Provide the [X, Y] coordinate of the cell's center where the given text is located.  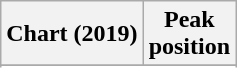
Chart (2019) [72, 34]
Peakposition [189, 34]
